Identify which cell holds the provided text, then report its (X, Y) central coordinate. 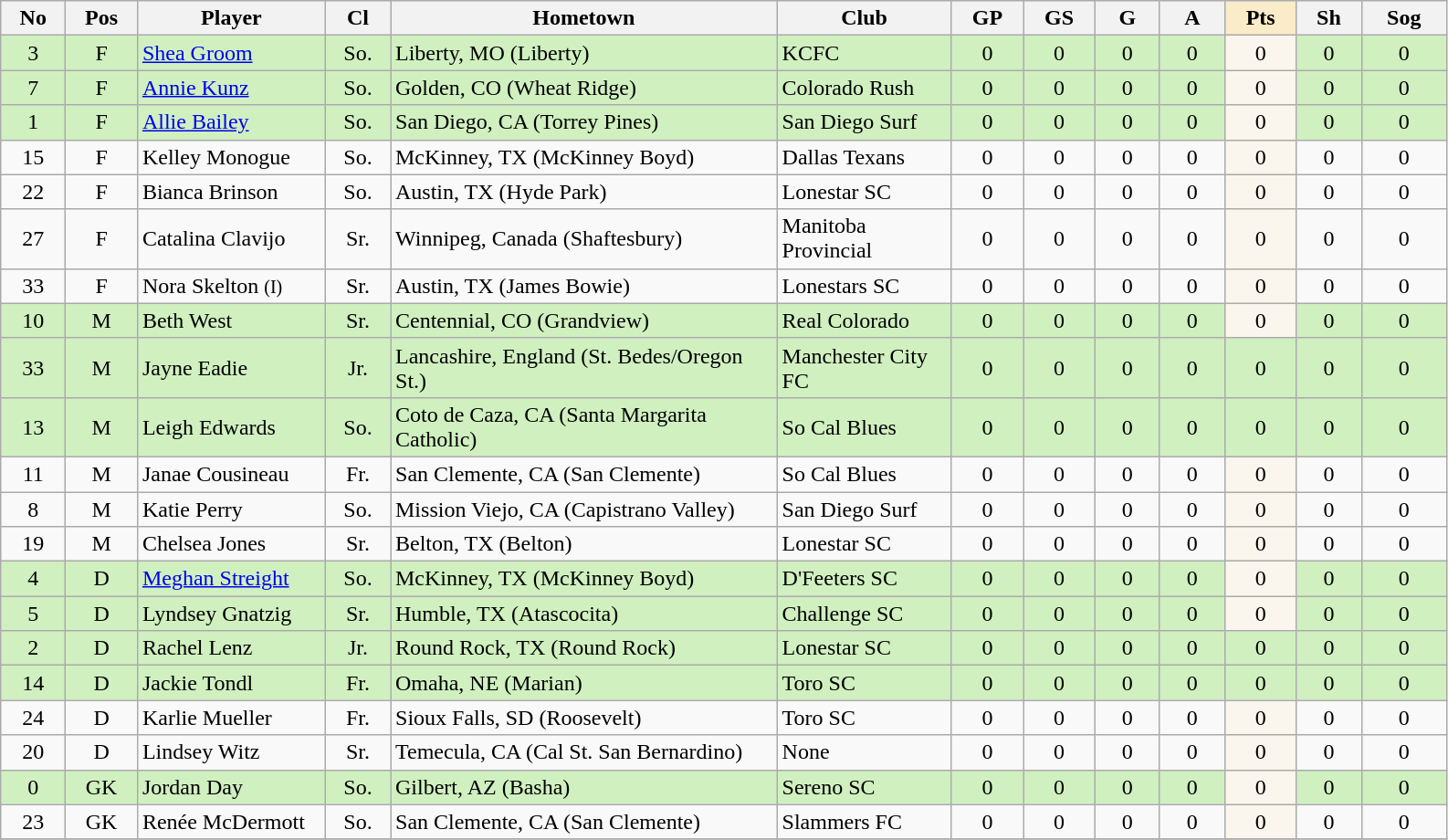
10 (33, 320)
Manitoba Provincial (864, 239)
Lancashire, England (St. Bedes/Oregon St.) (584, 367)
Meghan Streight (231, 579)
None (864, 752)
15 (33, 157)
Humble, TX (Atascocita) (584, 614)
Slammers FC (864, 822)
Manchester City FC (864, 367)
Centennial, CO (Grandview) (584, 320)
Liberty, MO (Liberty) (584, 53)
Annie Kunz (231, 88)
Nora Skelton (I) (231, 286)
Chelsea Jones (231, 544)
Mission Viejo, CA (Capistrano Valley) (584, 509)
Sog (1404, 18)
A (1192, 18)
Pos (102, 18)
2 (33, 648)
Temecula, CA (Cal St. San Bernardino) (584, 752)
Colorado Rush (864, 88)
Club (864, 18)
Sioux Falls, SD (Roosevelt) (584, 718)
Katie Perry (231, 509)
Rachel Lenz (231, 648)
GS (1059, 18)
GP (988, 18)
Omaha, NE (Marian) (584, 683)
KCFC (864, 53)
Lyndsey Gnatzig (231, 614)
8 (33, 509)
Jackie Tondl (231, 683)
Allie Bailey (231, 122)
Dallas Texans (864, 157)
Austin, TX (James Bowie) (584, 286)
Jayne Eadie (231, 367)
Lindsey Witz (231, 752)
13 (33, 427)
D'Feeters SC (864, 579)
Sereno SC (864, 787)
Austin, TX (Hyde Park) (584, 192)
27 (33, 239)
Sh (1329, 18)
3 (33, 53)
Winnipeg, Canada (Shaftesbury) (584, 239)
Jordan Day (231, 787)
11 (33, 474)
1 (33, 122)
Cl (358, 18)
Catalina Clavijo (231, 239)
22 (33, 192)
Real Colorado (864, 320)
Leigh Edwards (231, 427)
5 (33, 614)
Golden, CO (Wheat Ridge) (584, 88)
Belton, TX (Belton) (584, 544)
Player (231, 18)
4 (33, 579)
20 (33, 752)
Renée McDermott (231, 822)
19 (33, 544)
7 (33, 88)
14 (33, 683)
24 (33, 718)
Janae Cousineau (231, 474)
Gilbert, AZ (Basha) (584, 787)
San Diego, CA (Torrey Pines) (584, 122)
Round Rock, TX (Round Rock) (584, 648)
Kelley Monogue (231, 157)
No (33, 18)
Shea Groom (231, 53)
Challenge SC (864, 614)
Karlie Mueller (231, 718)
23 (33, 822)
Hometown (584, 18)
Pts (1260, 18)
G (1127, 18)
Bianca Brinson (231, 192)
Beth West (231, 320)
Coto de Caza, CA (Santa Margarita Catholic) (584, 427)
Lonestars SC (864, 286)
